Pinpoint the cell where the given text exists, returning its (X, Y) midpoint coordinate. 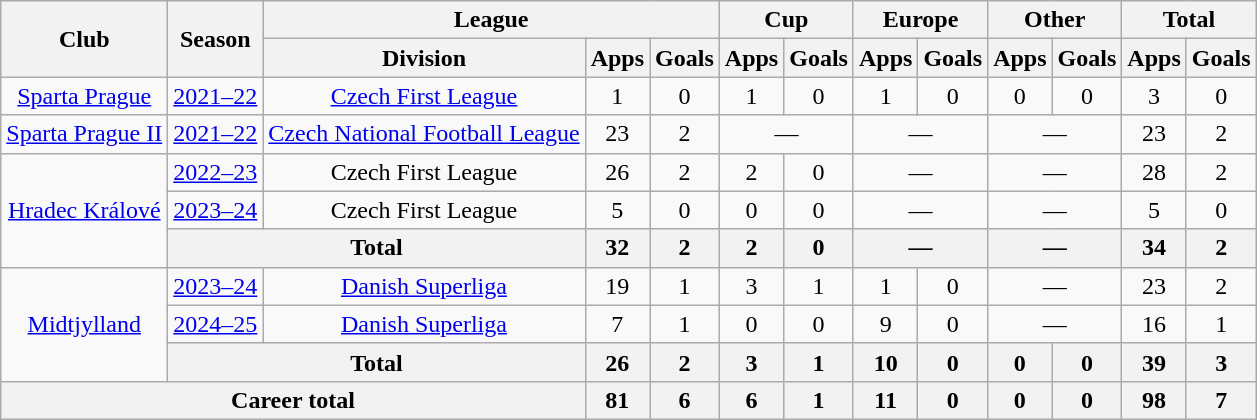
16 (1154, 324)
11 (885, 400)
9 (885, 324)
98 (1154, 400)
Career total (293, 400)
2024–25 (216, 324)
34 (1154, 248)
Sparta Prague II (84, 134)
32 (617, 248)
Season (216, 39)
Division (424, 58)
Sparta Prague (84, 96)
League (491, 20)
19 (617, 286)
Czech National Football League (424, 134)
Other (1055, 20)
Club (84, 39)
Midtjylland (84, 324)
28 (1154, 172)
Cup (786, 20)
Hradec Králové (84, 210)
2022–23 (216, 172)
10 (885, 362)
39 (1154, 362)
81 (617, 400)
Europe (920, 20)
